From the cell containing the given text, extract its center point as [X, Y] coordinate. 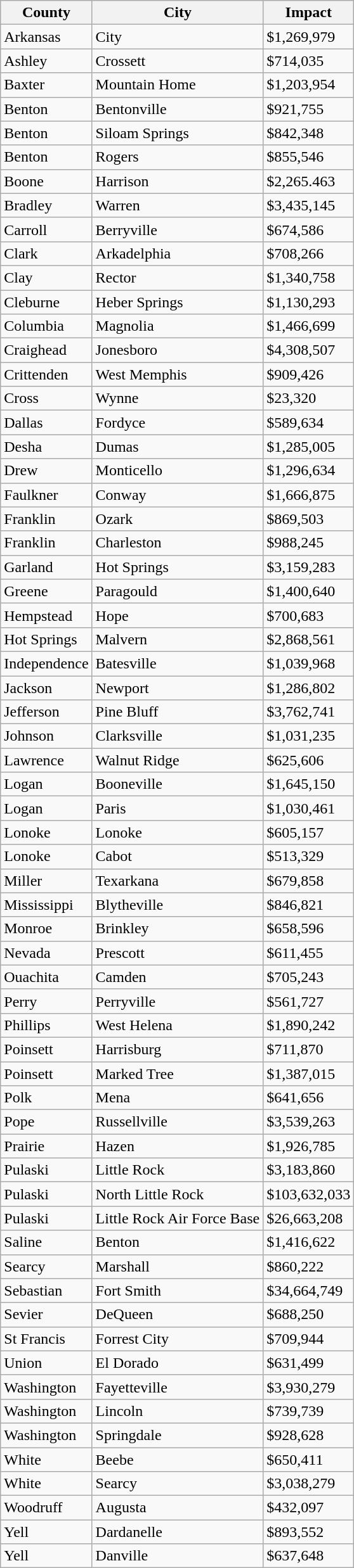
Carroll [46, 229]
Lawrence [46, 760]
Wynne [178, 398]
Charleston [178, 543]
Jefferson [46, 712]
$1,400,640 [308, 591]
Lincoln [178, 1411]
Springdale [178, 1435]
Newport [178, 687]
$893,552 [308, 1532]
Baxter [46, 85]
Desha [46, 447]
Forrest City [178, 1339]
Greene [46, 591]
Rector [178, 277]
Arkansas [46, 37]
$2,265.463 [308, 181]
$860,222 [308, 1266]
$1,286,802 [308, 687]
El Dorado [178, 1363]
Booneville [178, 784]
Prairie [46, 1146]
$714,035 [308, 61]
Little Rock [178, 1170]
Miller [46, 881]
$708,266 [308, 253]
Augusta [178, 1508]
$1,466,699 [308, 326]
$711,870 [308, 1049]
$4,308,507 [308, 350]
Crittenden [46, 374]
Blytheville [178, 905]
$23,320 [308, 398]
$3,930,279 [308, 1387]
West Helena [178, 1025]
Siloam Springs [178, 133]
Fordyce [178, 423]
$589,634 [308, 423]
Arkadelphia [178, 253]
Jonesboro [178, 350]
Dardanelle [178, 1532]
Impact [308, 13]
$631,499 [308, 1363]
$1,285,005 [308, 447]
Hempstead [46, 615]
$1,890,242 [308, 1025]
Hazen [178, 1146]
$1,645,150 [308, 784]
$846,821 [308, 905]
$928,628 [308, 1435]
Brinkley [178, 929]
Harrison [178, 181]
$641,656 [308, 1098]
Sebastian [46, 1291]
Faulkner [46, 495]
Walnut Ridge [178, 760]
Bentonville [178, 109]
$26,663,208 [308, 1218]
Drew [46, 471]
Paragould [178, 591]
$1,031,235 [308, 736]
Nevada [46, 953]
$1,296,634 [308, 471]
Rogers [178, 157]
Marshall [178, 1266]
Ashley [46, 61]
Conway [178, 495]
Ouachita [46, 977]
Mississippi [46, 905]
$3,183,860 [308, 1170]
Berryville [178, 229]
West Memphis [178, 374]
$1,926,785 [308, 1146]
Texarkana [178, 881]
Sevier [46, 1315]
Camden [178, 977]
Ozark [178, 519]
$34,664,749 [308, 1291]
Clay [46, 277]
Prescott [178, 953]
Cross [46, 398]
$674,586 [308, 229]
$1,203,954 [308, 85]
$432,097 [308, 1508]
DeQueen [178, 1315]
Dallas [46, 423]
$700,683 [308, 615]
$103,632,033 [308, 1194]
Danville [178, 1556]
$637,648 [308, 1556]
Magnolia [178, 326]
Marked Tree [178, 1074]
Perryville [178, 1001]
$1,130,293 [308, 302]
$909,426 [308, 374]
$739,739 [308, 1411]
Cabot [178, 857]
$3,762,741 [308, 712]
Crossett [178, 61]
Independence [46, 663]
Columbia [46, 326]
Monticello [178, 471]
$650,411 [308, 1459]
North Little Rock [178, 1194]
$921,755 [308, 109]
Fayetteville [178, 1387]
$1,269,979 [308, 37]
$1,387,015 [308, 1074]
Phillips [46, 1025]
$988,245 [308, 543]
Dumas [178, 447]
Craighead [46, 350]
$705,243 [308, 977]
$1,030,461 [308, 808]
Clarksville [178, 736]
Russellville [178, 1122]
Polk [46, 1098]
Harrisburg [178, 1049]
$611,455 [308, 953]
Hope [178, 615]
Saline [46, 1242]
$3,038,279 [308, 1484]
Clark [46, 253]
$1,416,622 [308, 1242]
$2,868,561 [308, 639]
Jackson [46, 687]
$561,727 [308, 1001]
$855,546 [308, 157]
Batesville [178, 663]
$869,503 [308, 519]
Little Rock Air Force Base [178, 1218]
County [46, 13]
$605,157 [308, 832]
Heber Springs [178, 302]
$513,329 [308, 857]
Malvern [178, 639]
$679,858 [308, 881]
Woodruff [46, 1508]
$658,596 [308, 929]
$1,039,968 [308, 663]
$1,666,875 [308, 495]
St Francis [46, 1339]
$709,944 [308, 1339]
$3,159,283 [308, 567]
Pine Bluff [178, 712]
Beebe [178, 1459]
$1,340,758 [308, 277]
Warren [178, 205]
$3,435,145 [308, 205]
Union [46, 1363]
Perry [46, 1001]
Boone [46, 181]
$688,250 [308, 1315]
Garland [46, 567]
Bradley [46, 205]
Monroe [46, 929]
$842,348 [308, 133]
Mena [178, 1098]
Paris [178, 808]
Cleburne [46, 302]
Fort Smith [178, 1291]
$3,539,263 [308, 1122]
$625,606 [308, 760]
Pope [46, 1122]
Johnson [46, 736]
Mountain Home [178, 85]
